Detect which cell encompasses the target text, then output its (x, y) center coordinate. 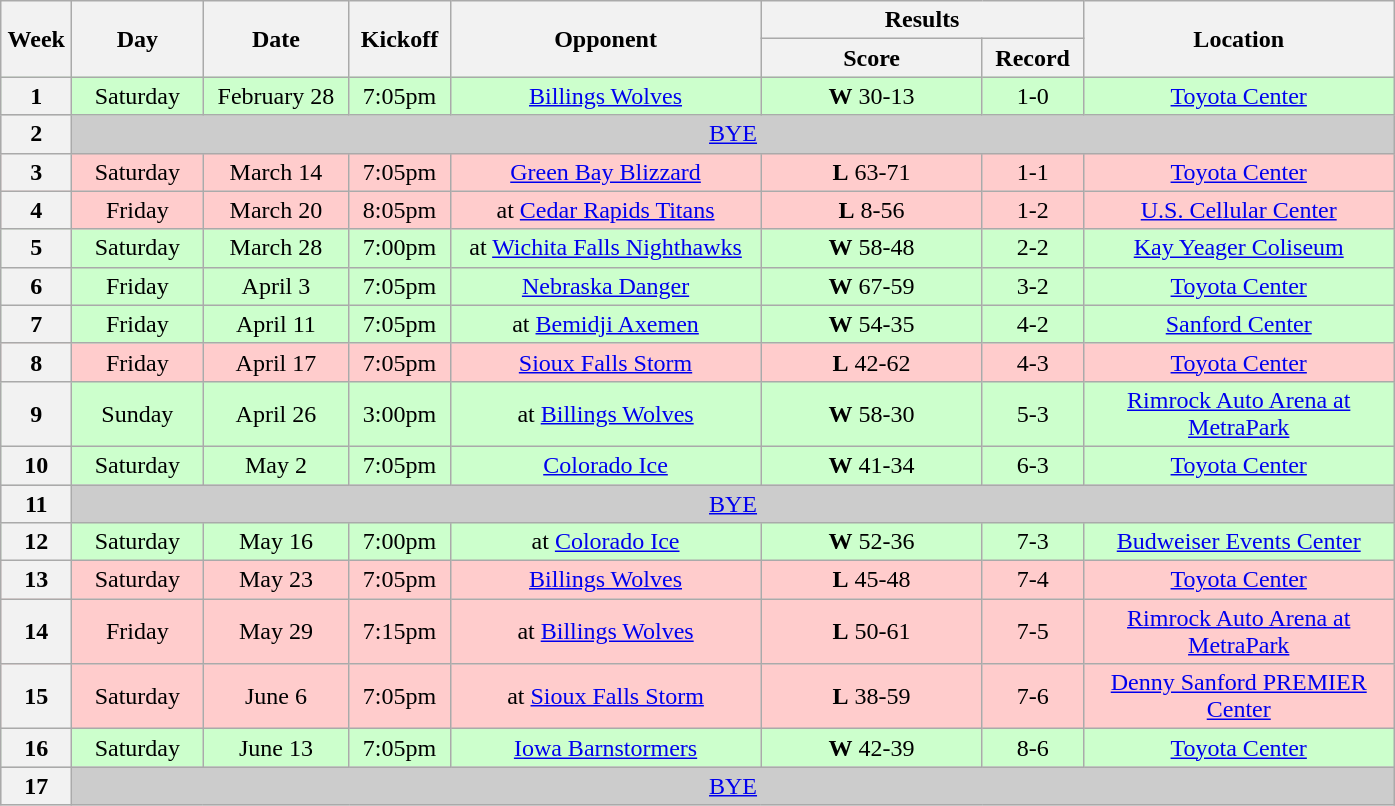
Green Bay Blizzard (606, 172)
1-0 (1032, 96)
Location (1238, 39)
Iowa Barnstormers (606, 748)
Week (36, 39)
12 (36, 542)
May 2 (276, 465)
Sioux Falls Storm (606, 362)
May 29 (276, 632)
Colorado Ice (606, 465)
11 (36, 503)
6-3 (1032, 465)
Opponent (606, 39)
Kickoff (400, 39)
L 8-56 (872, 210)
1-2 (1032, 210)
April 26 (276, 414)
2 (36, 134)
May 16 (276, 542)
3 (36, 172)
7 (36, 324)
4 (36, 210)
L 63-71 (872, 172)
8 (36, 362)
14 (36, 632)
17 (36, 786)
10 (36, 465)
April 17 (276, 362)
4-2 (1032, 324)
L 50-61 (872, 632)
at Colorado Ice (606, 542)
W 58-30 (872, 414)
1 (36, 96)
March 20 (276, 210)
at Cedar Rapids Titans (606, 210)
7-5 (1032, 632)
7-4 (1032, 580)
6 (36, 286)
June 6 (276, 696)
2-2 (1032, 248)
13 (36, 580)
at Bemidji Axemen (606, 324)
June 13 (276, 748)
W 58-48 (872, 248)
1-1 (1032, 172)
9 (36, 414)
W 30-13 (872, 96)
3-2 (1032, 286)
L 38-59 (872, 696)
W 54-35 (872, 324)
Nebraska Danger (606, 286)
March 28 (276, 248)
W 52-36 (872, 542)
15 (36, 696)
8-6 (1032, 748)
8:05pm (400, 210)
4-3 (1032, 362)
5-3 (1032, 414)
W 67-59 (872, 286)
U.S. Cellular Center (1238, 210)
5 (36, 248)
7:15pm (400, 632)
Denny Sanford PREMIER Center (1238, 696)
Day (138, 39)
at Wichita Falls Nighthawks (606, 248)
16 (36, 748)
April 3 (276, 286)
February 28 (276, 96)
7-3 (1032, 542)
7-6 (1032, 696)
Record (1032, 58)
Date (276, 39)
3:00pm (400, 414)
W 42-39 (872, 748)
at Sioux Falls Storm (606, 696)
Kay Yeager Coliseum (1238, 248)
May 23 (276, 580)
March 14 (276, 172)
Sanford Center (1238, 324)
Sunday (138, 414)
L 42-62 (872, 362)
Results (922, 20)
Score (872, 58)
W 41-34 (872, 465)
Budweiser Events Center (1238, 542)
L 45-48 (872, 580)
April 11 (276, 324)
